Pinpoint the cell where the given text exists, returning its (X, Y) midpoint coordinate. 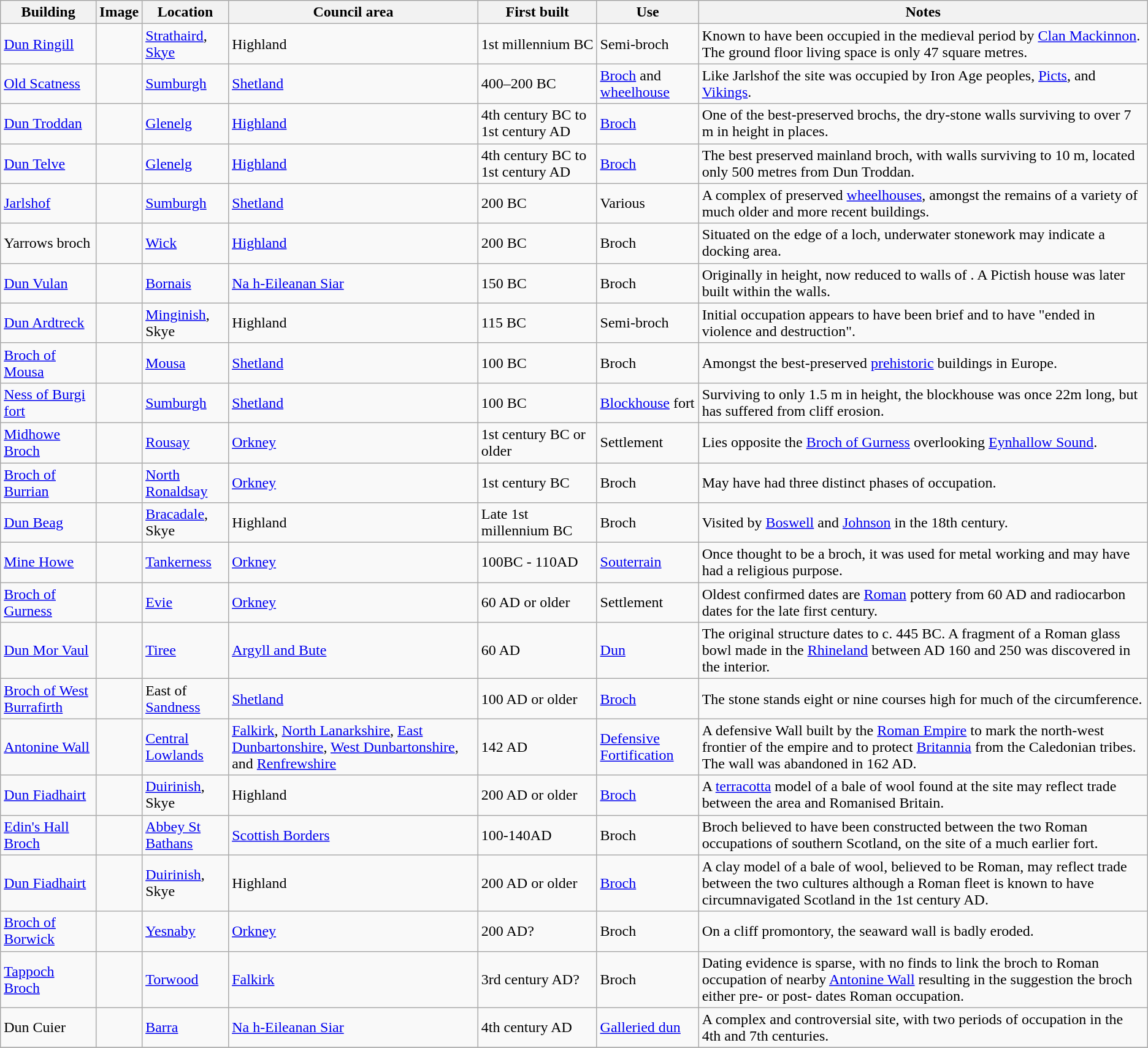
First built (537, 12)
A complex of preserved wheelhouses, amongst the remains of a variety of much older and more recent buildings. (923, 204)
Dun (648, 651)
Abbey St Bathans (185, 835)
Amongst the best-preserved prehistoric buildings in Europe. (923, 363)
Use (648, 12)
Jarlshof (48, 204)
Barra (185, 1028)
May have had three distinct phases of occupation. (923, 482)
Broch of Mousa (48, 363)
Broch and wheelhouse (648, 83)
Lies opposite the Broch of Gurness overlooking Eynhallow Sound. (923, 443)
One of the best-preserved brochs, the dry-stone walls surviving to over 7 m in height in places. (923, 124)
On a cliff promontory, the seaward wall is badly eroded. (923, 931)
Central Lowlands (185, 747)
Dun Telve (48, 163)
Midhowe Broch (48, 443)
Originally in height, now reduced to walls of . A Pictish house was later built within the walls. (923, 283)
100 AD or older (537, 699)
Like Jarlshof the site was occupied by Iron Age peoples, Picts, and Vikings. (923, 83)
400–200 BC (537, 83)
1st millennium BC (537, 44)
Dun Ringill (48, 44)
Broch believed to have been constructed between the two Roman occupations of southern Scotland, on the site of a much earlier fort. (923, 835)
Dun Troddan (48, 124)
Once thought to be a broch, it was used for metal working and may have had a religious purpose. (923, 563)
Mine Howe (48, 563)
Minginish, Skye (185, 323)
Council area (353, 12)
Bracadale, Skye (185, 522)
Dun Cuier (48, 1028)
Broch of Gurness (48, 602)
100BC - 110AD (537, 563)
Antonine Wall (48, 747)
Mousa (185, 363)
Blockhouse fort (648, 402)
Visited by Boswell and Johnson in the 18th century. (923, 522)
Oldest confirmed dates are Roman pottery from 60 AD and radiocarbon dates for the late first century. (923, 602)
Galleried dun (648, 1028)
Dun Vulan (48, 283)
3rd century AD? (537, 979)
Dun Mor Vaul (48, 651)
Notes (923, 12)
A terracotta model of a bale of wool found at the site may reflect trade between the area and Romanised Britain. (923, 795)
Situated on the edge of a loch, underwater stonework may indicate a docking area. (923, 243)
1st century BC or older (537, 443)
Torwood (185, 979)
Falkirk, North Lanarkshire, East Dunbartonshire, West Dunbartonshire, and Renfrewshire (353, 747)
Tiree (185, 651)
115 BC (537, 323)
142 AD (537, 747)
Wick (185, 243)
Rousay (185, 443)
Known to have been occupied in the medieval period by Clan Mackinnon. The ground floor living space is only 47 square metres. (923, 44)
Ness of Burgi fort (48, 402)
1st century BC (537, 482)
Bornais (185, 283)
60 AD or older (537, 602)
Broch of Borwick (48, 931)
Edin's Hall Broch (48, 835)
200 AD? (537, 931)
The stone stands eight or nine courses high for much of the circumference. (923, 699)
Old Scatness (48, 83)
Falkirk (353, 979)
North Ronaldsay (185, 482)
4th century AD (537, 1028)
60 AD (537, 651)
Defensive Fortification (648, 747)
Late 1st millennium BC (537, 522)
Yarrows broch (48, 243)
100-140AD (537, 835)
Surviving to only 1.5 m in height, the blockhouse was once 22m long, but has suffered from cliff erosion. (923, 402)
Yesnaby (185, 931)
Tappoch Broch (48, 979)
A complex and controversial site, with two periods of occupation in the 4th and 7th centuries. (923, 1028)
Souterrain (648, 563)
The best preserved mainland broch, with walls surviving to 10 m, located only 500 metres from Dun Troddan. (923, 163)
Dun Beag (48, 522)
Building (48, 12)
Location (185, 12)
Various (648, 204)
Image (119, 12)
Strathaird, Skye (185, 44)
Broch of Burrian (48, 482)
Dun Ardtreck (48, 323)
Argyll and Bute (353, 651)
Scottish Borders (353, 835)
Initial occupation appears to have been brief and to have "ended in violence and destruction". (923, 323)
East of Sandness (185, 699)
Tankerness (185, 563)
Evie (185, 602)
Broch of West Burrafirth (48, 699)
150 BC (537, 283)
